Scan for the cell matching the given text and deliver its (x, y) coordinate at center. 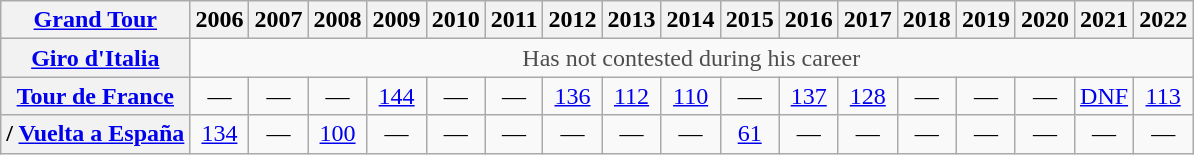
Giro d'Italia (96, 58)
2017 (868, 20)
DNF (1104, 96)
61 (750, 134)
136 (572, 96)
2015 (750, 20)
2006 (220, 20)
134 (220, 134)
Has not contested during his career (692, 58)
/ Vuelta a España (96, 134)
2021 (1104, 20)
2007 (278, 20)
2014 (690, 20)
2019 (986, 20)
Grand Tour (96, 20)
2010 (456, 20)
2011 (514, 20)
2020 (1044, 20)
2008 (338, 20)
137 (808, 96)
2013 (632, 20)
2016 (808, 20)
128 (868, 96)
112 (632, 96)
Tour de France (96, 96)
2012 (572, 20)
100 (338, 134)
2022 (1164, 20)
113 (1164, 96)
144 (396, 96)
2018 (926, 20)
110 (690, 96)
2009 (396, 20)
